Return the (X, Y) coordinate for the center point of the cell that contains the specified text.  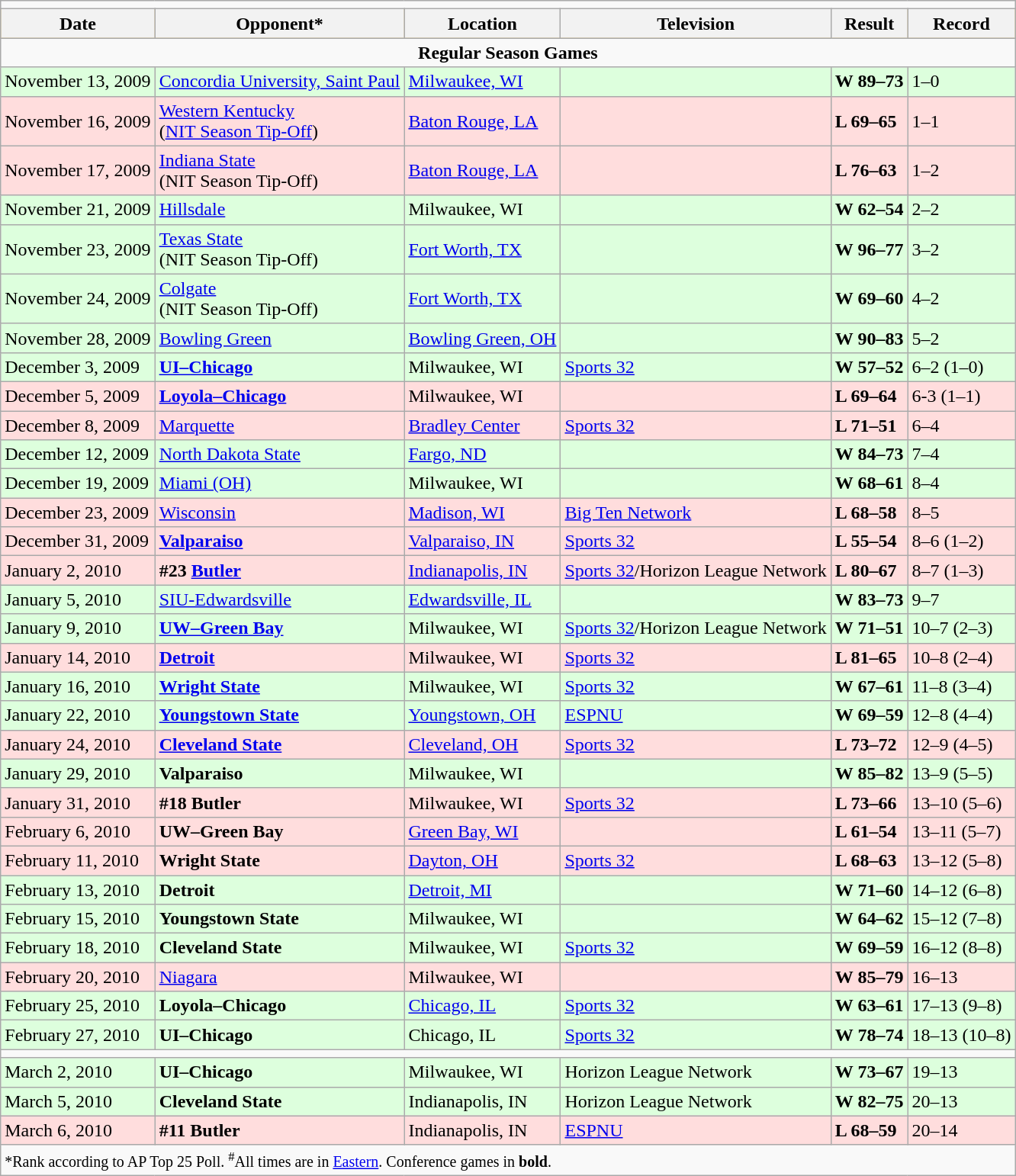
Western Kentucky(NIT Season Tip-Off) (279, 120)
Bowling Green, OH (482, 338)
North Dakota State (279, 455)
L 55–54 (870, 541)
W 64–62 (870, 919)
January 5, 2010 (78, 599)
Television (696, 24)
W 71–51 (870, 628)
W 96–77 (870, 249)
Wisconsin (279, 512)
November 28, 2009 (78, 338)
February 6, 2010 (78, 831)
18–13 (10–8) (961, 1035)
7–4 (961, 455)
Marquette (279, 425)
L 69–65 (870, 120)
W 85–82 (870, 773)
10–8 (2–4) (961, 657)
14–12 (6–8) (961, 890)
L 73–66 (870, 802)
SIU-Edwardsville (279, 599)
November 21, 2009 (78, 210)
Regular Season Games (508, 53)
Green Bay, WI (482, 831)
January 9, 2010 (78, 628)
16–13 (961, 977)
Edwardsville, IL (482, 599)
November 16, 2009 (78, 120)
Cleveland, OH (482, 744)
February 20, 2010 (78, 977)
W 89–73 (870, 82)
*Rank according to AP Top 25 Poll. #All times are in Eastern. Conference games in bold. (508, 1160)
Record (961, 24)
February 13, 2010 (78, 890)
Big Ten Network (696, 512)
Dayton, OH (482, 860)
19–13 (961, 1072)
W 73–67 (870, 1072)
W 85–79 (870, 977)
Bowling Green (279, 338)
L 73–72 (870, 744)
#18 Butler (279, 802)
December 23, 2009 (78, 512)
W 69–60 (870, 299)
L 69–64 (870, 396)
8–6 (1–2) (961, 541)
W 83–73 (870, 599)
W 68–61 (870, 484)
January 2, 2010 (78, 570)
W 84–73 (870, 455)
8–5 (961, 512)
November 23, 2009 (78, 249)
L 68–63 (870, 860)
Location (482, 24)
Hillsdale (279, 210)
6–2 (1–0) (961, 367)
Indiana State(NIT Season Tip-Off) (279, 171)
3–2 (961, 249)
6-3 (1–1) (961, 396)
December 31, 2009 (78, 541)
W 78–74 (870, 1035)
W 57–52 (870, 367)
Valparaiso, IN (482, 541)
L 61–54 (870, 831)
1–0 (961, 82)
12–8 (4–4) (961, 715)
January 31, 2010 (78, 802)
Miami (OH) (279, 484)
20–14 (961, 1130)
9–7 (961, 599)
December 5, 2009 (78, 396)
1–1 (961, 120)
W 71–60 (870, 890)
February 15, 2010 (78, 919)
January 24, 2010 (78, 744)
Madison, WI (482, 512)
Colgate(NIT Season Tip-Off) (279, 299)
Opponent* (279, 24)
Bradley Center (482, 425)
11–8 (3–4) (961, 686)
17–13 (9–8) (961, 1006)
16–12 (8–8) (961, 948)
Niagara (279, 977)
Detroit, MI (482, 890)
March 6, 2010 (78, 1130)
January 29, 2010 (78, 773)
November 17, 2009 (78, 171)
March 5, 2010 (78, 1101)
Date (78, 24)
#23 Butler (279, 570)
6–4 (961, 425)
November 24, 2009 (78, 299)
L 71–51 (870, 425)
Concordia University, Saint Paul (279, 82)
13–10 (5–6) (961, 802)
December 8, 2009 (78, 425)
L 68–59 (870, 1130)
8–7 (1–3) (961, 570)
Fargo, ND (482, 455)
8–4 (961, 484)
4–2 (961, 299)
10–7 (2–3) (961, 628)
#11 Butler (279, 1130)
1–2 (961, 171)
20–13 (961, 1101)
13–9 (5–5) (961, 773)
W 82–75 (870, 1101)
December 12, 2009 (78, 455)
Result (870, 24)
January 16, 2010 (78, 686)
December 19, 2009 (78, 484)
February 18, 2010 (78, 948)
L 68–58 (870, 512)
Youngstown, OH (482, 715)
L 76–63 (870, 171)
12–9 (4–5) (961, 744)
W 90–83 (870, 338)
W 62–54 (870, 210)
December 3, 2009 (78, 367)
February 11, 2010 (78, 860)
2–2 (961, 210)
January 22, 2010 (78, 715)
13–11 (5–7) (961, 831)
13–12 (5–8) (961, 860)
L 81–65 (870, 657)
January 14, 2010 (78, 657)
15–12 (7–8) (961, 919)
L 80–67 (870, 570)
February 27, 2010 (78, 1035)
February 25, 2010 (78, 1006)
Texas State(NIT Season Tip-Off) (279, 249)
W 67–61 (870, 686)
5–2 (961, 338)
November 13, 2009 (78, 82)
March 2, 2010 (78, 1072)
W 63–61 (870, 1006)
